Return the [X, Y] coordinate for the center point of the cell that contains the specified text.  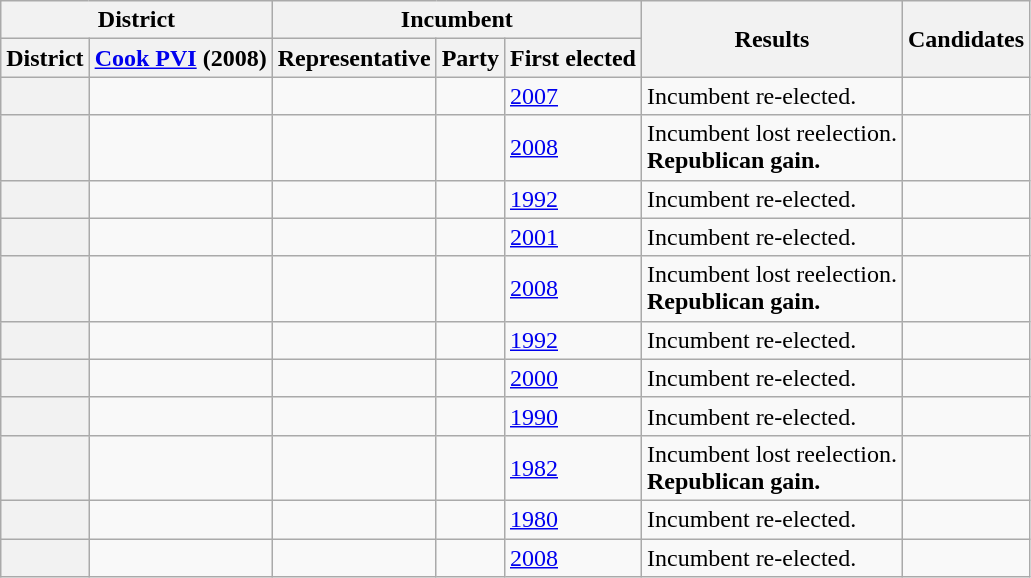
Results [772, 39]
1990 [572, 416]
Party [470, 58]
Candidates [966, 39]
1980 [572, 519]
First elected [572, 58]
2007 [572, 96]
Cook PVI (2008) [180, 58]
Representative [354, 58]
2001 [572, 237]
1982 [572, 468]
Incumbent [456, 20]
2000 [572, 378]
